Detect which cell encompasses the target text, then output its [x, y] center coordinate. 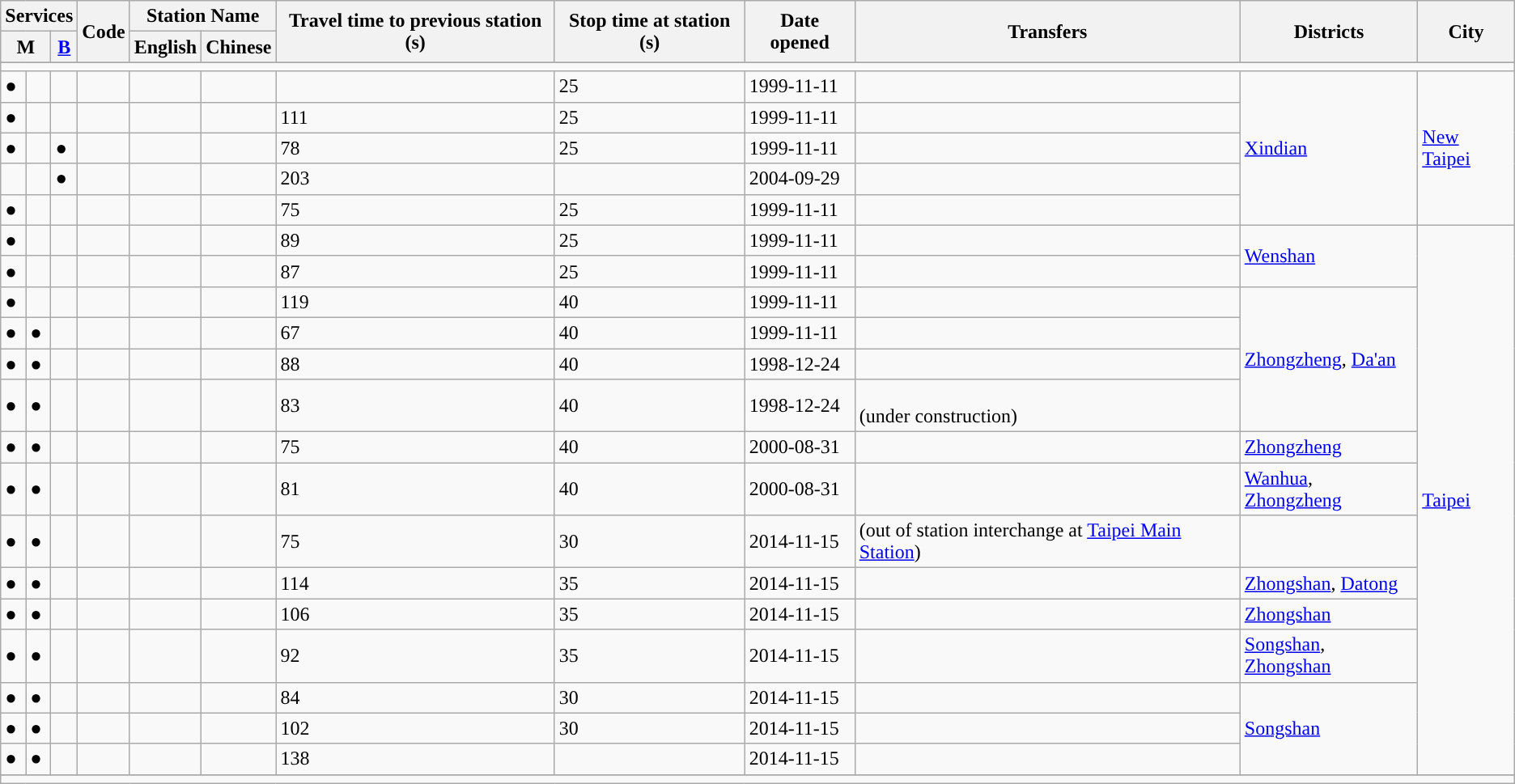
Travel time to previous station (s) [415, 32]
203 [415, 179]
Wanhua, Zhongzheng [1329, 489]
78 [415, 148]
138 [415, 759]
Date opened [800, 32]
111 [415, 117]
B [65, 47]
Zhongzheng, Da'an [1329, 359]
Services [39, 16]
Stop time at station (s) [649, 32]
Zhongshan [1329, 614]
Taipei [1466, 500]
Transfers [1047, 32]
(under construction) [1047, 406]
English [165, 47]
City [1466, 32]
Zhongshan, Datong [1329, 583]
81 [415, 489]
(out of station interchange at Taipei Main Station) [1047, 542]
92 [415, 655]
102 [415, 728]
87 [415, 271]
Station Name [202, 16]
119 [415, 302]
83 [415, 406]
114 [415, 583]
Xindian [1329, 148]
Chinese [239, 47]
Wenshan [1329, 256]
106 [415, 614]
84 [415, 697]
2004-09-29 [800, 179]
Songshan [1329, 728]
88 [415, 363]
89 [415, 240]
M [26, 47]
New Taipei [1466, 148]
Districts [1329, 32]
Zhongzheng [1329, 447]
67 [415, 333]
Code [104, 32]
Songshan, Zhongshan [1329, 655]
